Identify which cell holds the provided text, then report its (x, y) central coordinate. 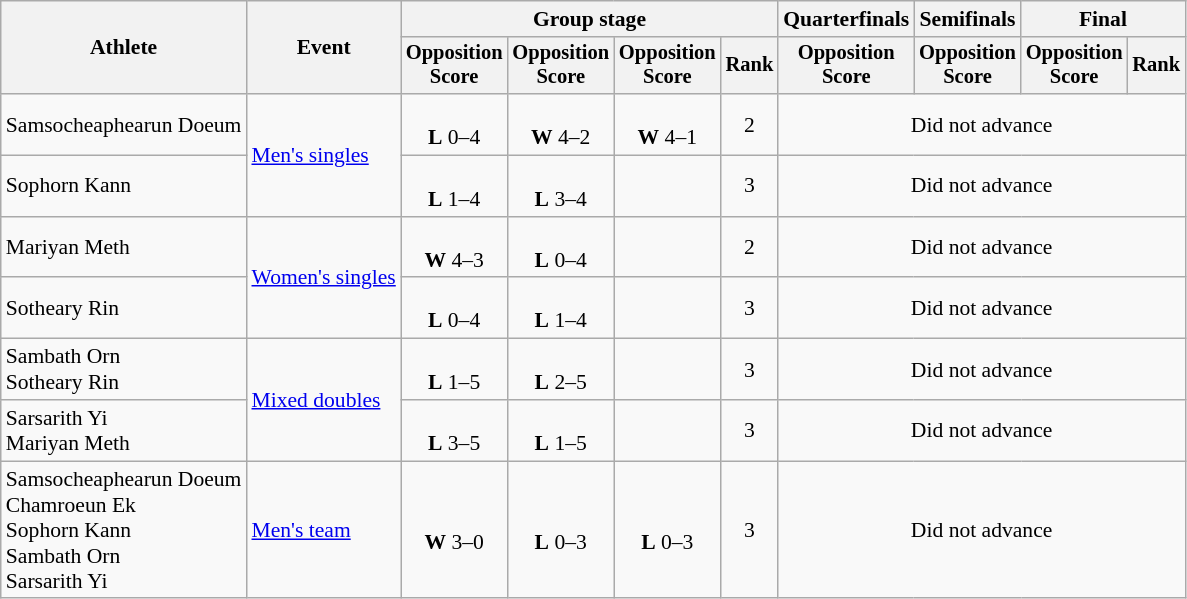
Mixed doubles (323, 400)
Group stage (590, 19)
Samsocheaphearun DoeumChamroeun EkSophorn KannSambath OrnSarsarith Yi (124, 530)
Samsocheaphearun Doeum (124, 124)
Athlete (124, 48)
Quarterfinals (846, 19)
Sambath OrnSotheary Rin (124, 370)
W 4–3 (454, 248)
Semifinals (968, 19)
Men's singles (323, 155)
W 4–2 (560, 124)
Event (323, 48)
Final (1103, 19)
W 4–1 (668, 124)
Women's singles (323, 278)
L 3–5 (454, 430)
Sophorn Kann (124, 186)
L 3–4 (560, 186)
Sarsarith YiMariyan Meth (124, 430)
Mariyan Meth (124, 248)
Sotheary Rin (124, 308)
W 3–0 (454, 530)
L 2–5 (560, 370)
Men's team (323, 530)
